Identify which cell holds the provided text, then report its (x, y) central coordinate. 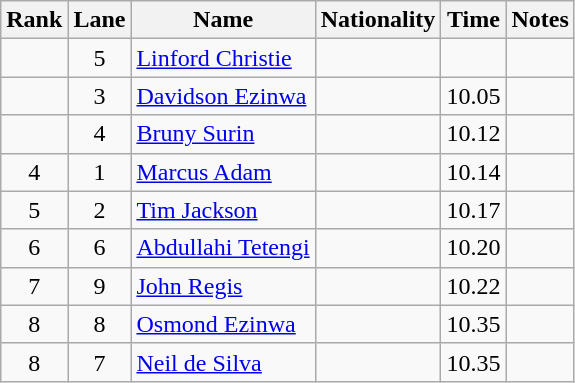
Lane (100, 20)
Nationality (378, 20)
10.12 (474, 134)
Neil de Silva (223, 362)
Rank (34, 20)
2 (100, 210)
Davidson Ezinwa (223, 96)
10.20 (474, 248)
10.17 (474, 210)
Abdullahi Tetengi (223, 248)
Time (474, 20)
10.22 (474, 286)
9 (100, 286)
3 (100, 96)
Linford Christie (223, 58)
10.05 (474, 96)
Name (223, 20)
10.14 (474, 172)
Bruny Surin (223, 134)
Tim Jackson (223, 210)
John Regis (223, 286)
Notes (540, 20)
1 (100, 172)
Marcus Adam (223, 172)
Osmond Ezinwa (223, 324)
